Locate the cell with the specified text and output its [x, y] center coordinate. 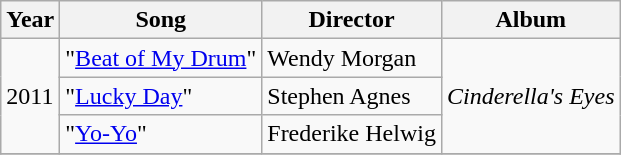
"Lucky Day" [161, 96]
Director [352, 20]
Wendy Morgan [352, 58]
Album [530, 20]
"Beat of My Drum" [161, 58]
"Yo-Yo" [161, 134]
Cinderella's Eyes [530, 96]
Song [161, 20]
2011 [30, 96]
Year [30, 20]
Frederike Helwig [352, 134]
Stephen Agnes [352, 96]
